Extract the (x, y) coordinate from the center of the cell holding the provided text.  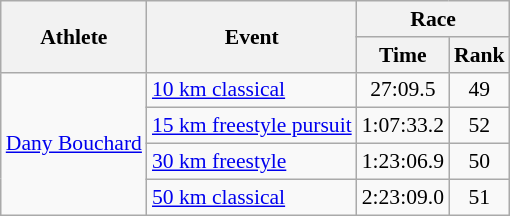
Dany Bouchard (74, 143)
50 km classical (252, 197)
Athlete (74, 36)
49 (480, 90)
Event (252, 36)
27:09.5 (403, 90)
10 km classical (252, 90)
Rank (480, 55)
2:23:09.0 (403, 197)
Race (434, 19)
50 (480, 162)
1:23:06.9 (403, 162)
30 km freestyle (252, 162)
Time (403, 55)
15 km freestyle pursuit (252, 126)
1:07:33.2 (403, 126)
52 (480, 126)
51 (480, 197)
